Search for the cell housing the specified text and yield its (x, y) center coordinate. 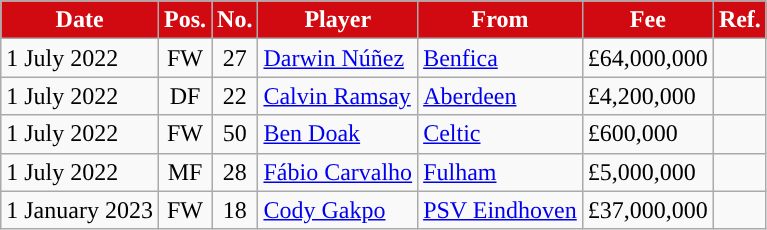
£5,000,000 (648, 172)
Ref. (740, 20)
MF (184, 172)
Calvin Ramsay (338, 96)
50 (235, 134)
Player (338, 20)
27 (235, 58)
28 (235, 172)
18 (235, 210)
Pos. (184, 20)
DF (184, 96)
Darwin Núñez (338, 58)
Celtic (500, 134)
Aberdeen (500, 96)
£64,000,000 (648, 58)
1 January 2023 (80, 210)
Ben Doak (338, 134)
Date (80, 20)
£4,200,000 (648, 96)
£600,000 (648, 134)
Benfica (500, 58)
From (500, 20)
No. (235, 20)
PSV Eindhoven (500, 210)
Cody Gakpo (338, 210)
Fee (648, 20)
22 (235, 96)
Fulham (500, 172)
Fábio Carvalho (338, 172)
£37,000,000 (648, 210)
